Locate the cell with the specified text and output its [X, Y] center coordinate. 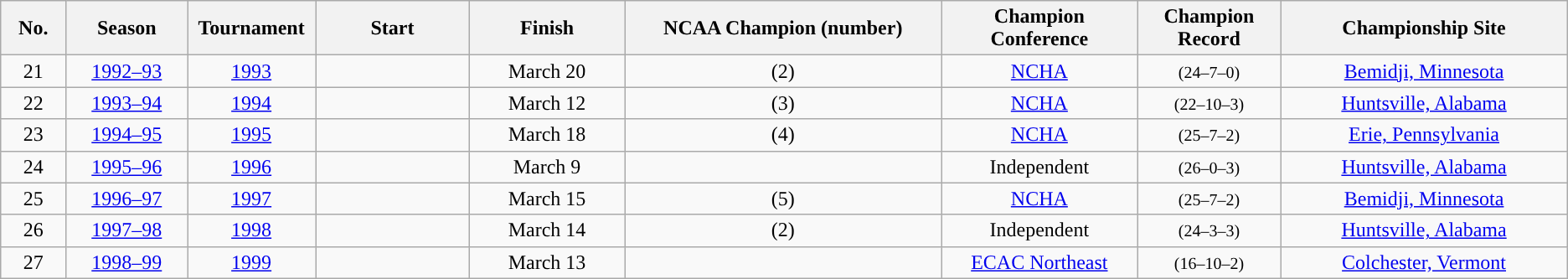
March 20 [546, 71]
1996–97 [127, 199]
(26–0–3) [1210, 167]
1993 [251, 71]
Season [127, 28]
ChampionConference [1039, 28]
Erie, Pennsylvania [1424, 135]
No. [34, 28]
1994 [251, 103]
(22–10–3) [1210, 103]
26 [34, 230]
March 12 [546, 103]
March 14 [546, 230]
1997–98 [127, 230]
(4) [783, 135]
Tournament [251, 28]
1996 [251, 167]
(5) [783, 199]
27 [34, 262]
1995 [251, 135]
1994–95 [127, 135]
(24–7–0) [1210, 71]
22 [34, 103]
23 [34, 135]
(24–3–3) [1210, 230]
(16–10–2) [1210, 262]
1995–96 [127, 167]
ChampionRecord [1210, 28]
March 15 [546, 199]
NCAA Champion (number) [783, 28]
March 13 [546, 262]
Colchester, Vermont [1424, 262]
1997 [251, 199]
25 [34, 199]
Start [392, 28]
(3) [783, 103]
Finish [546, 28]
24 [34, 167]
1998 [251, 230]
March 18 [546, 135]
Championship Site [1424, 28]
1999 [251, 262]
21 [34, 71]
March 9 [546, 167]
1998–99 [127, 262]
1993–94 [127, 103]
ECAC Northeast [1039, 262]
1992–93 [127, 71]
